Scan for the cell matching the given text and deliver its [x, y] coordinate at center. 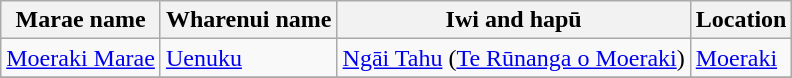
Marae name [81, 20]
Ngāi Tahu (Te Rūnanga o Moeraki) [514, 58]
Uenuku [248, 58]
Moeraki Marae [81, 58]
Moeraki [741, 58]
Wharenui name [248, 20]
Iwi and hapū [514, 20]
Location [741, 20]
